Determine the [x, y] coordinate at the center of the cell enclosing the given text.  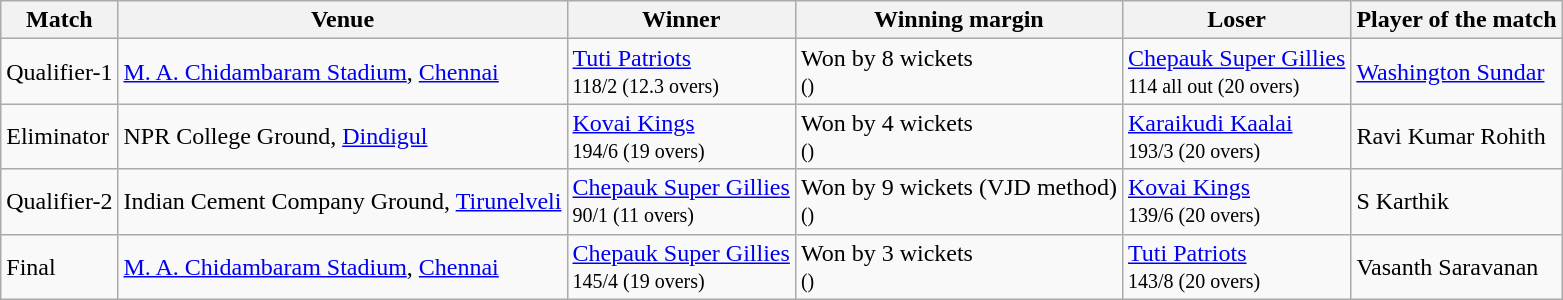
Indian Cement Company Ground, Tirunelveli [342, 202]
S Karthik [1456, 202]
Vasanth Saravanan [1456, 266]
Eliminator [60, 136]
Karaikudi Kaalai193/3 (20 overs) [1236, 136]
Venue [342, 20]
Player of the match [1456, 20]
Tuti Patriots143/8 (20 overs) [1236, 266]
Kovai Kings194/6 (19 overs) [681, 136]
Chepauk Super Gillies90/1 (11 overs) [681, 202]
Won by 3 wickets() [958, 266]
Won by 9 wickets (VJD method)() [958, 202]
Chepauk Super Gillies145/4 (19 overs) [681, 266]
Washington Sundar [1456, 72]
NPR College Ground, Dindigul [342, 136]
Match [60, 20]
Loser [1236, 20]
Won by 4 wickets() [958, 136]
Kovai Kings139/6 (20 overs) [1236, 202]
Ravi Kumar Rohith [1456, 136]
Qualifier-2 [60, 202]
Winning margin [958, 20]
Chepauk Super Gillies114 all out (20 overs) [1236, 72]
Tuti Patriots118/2 (12.3 overs) [681, 72]
Qualifier-1 [60, 72]
Won by 8 wickets() [958, 72]
Final [60, 266]
Winner [681, 20]
